Search for the cell housing the specified text and yield its (x, y) center coordinate. 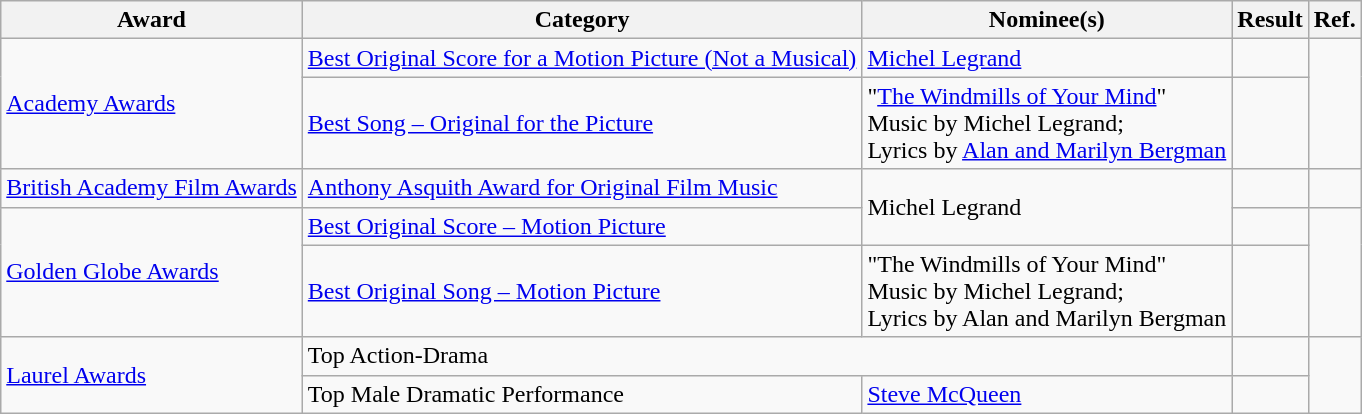
Best Original Song – Motion Picture (582, 291)
Steve McQueen (1047, 394)
Result (1270, 20)
British Academy Film Awards (152, 188)
Anthony Asquith Award for Original Film Music (582, 188)
Academy Awards (152, 104)
Best Original Score – Motion Picture (582, 226)
Category (582, 20)
Golden Globe Awards (152, 272)
Best Song – Original for the Picture (582, 123)
Award (152, 20)
Top Action-Drama (767, 356)
Laurel Awards (152, 375)
Top Male Dramatic Performance (582, 394)
Best Original Score for a Motion Picture (Not a Musical) (582, 58)
Ref. (1334, 20)
Nominee(s) (1047, 20)
